Pinpoint the cell where the given text exists, returning its (x, y) midpoint coordinate. 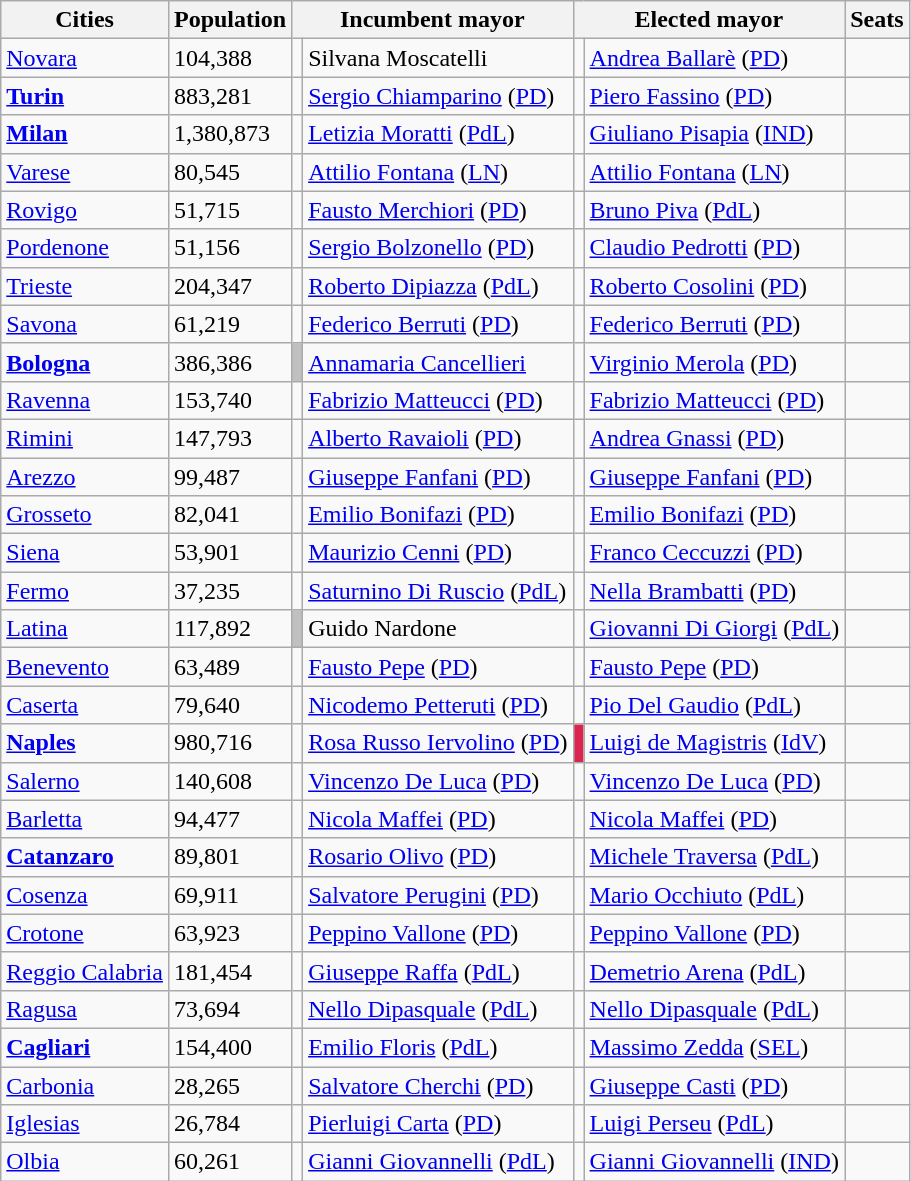
Cagliari (85, 1047)
Barletta (85, 819)
Salerno (85, 781)
Iglesias (85, 1124)
Fermo (85, 591)
69,911 (230, 895)
Savona (85, 324)
Arezzo (85, 477)
154,400 (230, 1047)
Incumbent mayor (432, 20)
63,923 (230, 933)
Claudio Pedrotti (PD) (714, 248)
Nicodemo Petteruti (PD) (438, 705)
Milan (85, 134)
980,716 (230, 743)
Letizia Moratti (PdL) (438, 134)
Sergio Bolzonello (PD) (438, 248)
Maurizio Cenni (PD) (438, 553)
140,608 (230, 781)
Olbia (85, 1162)
Rosa Russo Iervolino (PD) (438, 743)
Crotone (85, 933)
89,801 (230, 857)
Virginio Merola (PD) (714, 362)
Saturnino Di Ruscio (PdL) (438, 591)
Turin (85, 96)
Rimini (85, 438)
94,477 (230, 819)
Luigi Perseu (PdL) (714, 1124)
73,694 (230, 1009)
Bruno Piva (PdL) (714, 210)
99,487 (230, 477)
Nella Brambatti (PD) (714, 591)
Ravenna (85, 400)
Roberto Dipiazza (PdL) (438, 286)
Novara (85, 58)
Emilio Floris (PdL) (438, 1047)
Andrea Ballarè (PD) (714, 58)
Silvana Moscatelli (438, 58)
Annamaria Cancellieri (438, 362)
1,380,873 (230, 134)
Benevento (85, 667)
Catanzaro (85, 857)
104,388 (230, 58)
Piero Fassino (PD) (714, 96)
Elected mayor (709, 20)
Cosenza (85, 895)
Salvatore Cherchi (PD) (438, 1085)
Grosseto (85, 515)
Fausto Merchiori (PD) (438, 210)
Giuliano Pisapia (IND) (714, 134)
Guido Nardone (438, 629)
53,901 (230, 553)
Bologna (85, 362)
181,454 (230, 971)
Gianni Giovannelli (PdL) (438, 1162)
117,892 (230, 629)
Franco Ceccuzzi (PD) (714, 553)
80,545 (230, 172)
153,740 (230, 400)
Rovigo (85, 210)
Giuseppe Raffa (PdL) (438, 971)
Roberto Cosolini (PD) (714, 286)
Reggio Calabria (85, 971)
204,347 (230, 286)
60,261 (230, 1162)
Sergio Chiamparino (PD) (438, 96)
Michele Traversa (PdL) (714, 857)
61,219 (230, 324)
Trieste (85, 286)
Rosario Olivo (PD) (438, 857)
79,640 (230, 705)
Pierluigi Carta (PD) (438, 1124)
51,156 (230, 248)
Andrea Gnassi (PD) (714, 438)
Ragusa (85, 1009)
Alberto Ravaioli (PD) (438, 438)
Cities (85, 20)
Caserta (85, 705)
51,715 (230, 210)
Demetrio Arena (PdL) (714, 971)
26,784 (230, 1124)
883,281 (230, 96)
Giovanni Di Giorgi (PdL) (714, 629)
Mario Occhiuto (PdL) (714, 895)
Latina (85, 629)
Pio Del Gaudio (PdL) (714, 705)
37,235 (230, 591)
Siena (85, 553)
63,489 (230, 667)
Naples (85, 743)
Giuseppe Casti (PD) (714, 1085)
Gianni Giovannelli (IND) (714, 1162)
Seats (877, 20)
Varese (85, 172)
82,041 (230, 515)
Luigi de Magistris (IdV) (714, 743)
Pordenone (85, 248)
386,386 (230, 362)
Carbonia (85, 1085)
147,793 (230, 438)
Massimo Zedda (SEL) (714, 1047)
Population (230, 20)
28,265 (230, 1085)
Salvatore Perugini (PD) (438, 895)
